Pinpoint the cell where the given text exists, returning its [X, Y] midpoint coordinate. 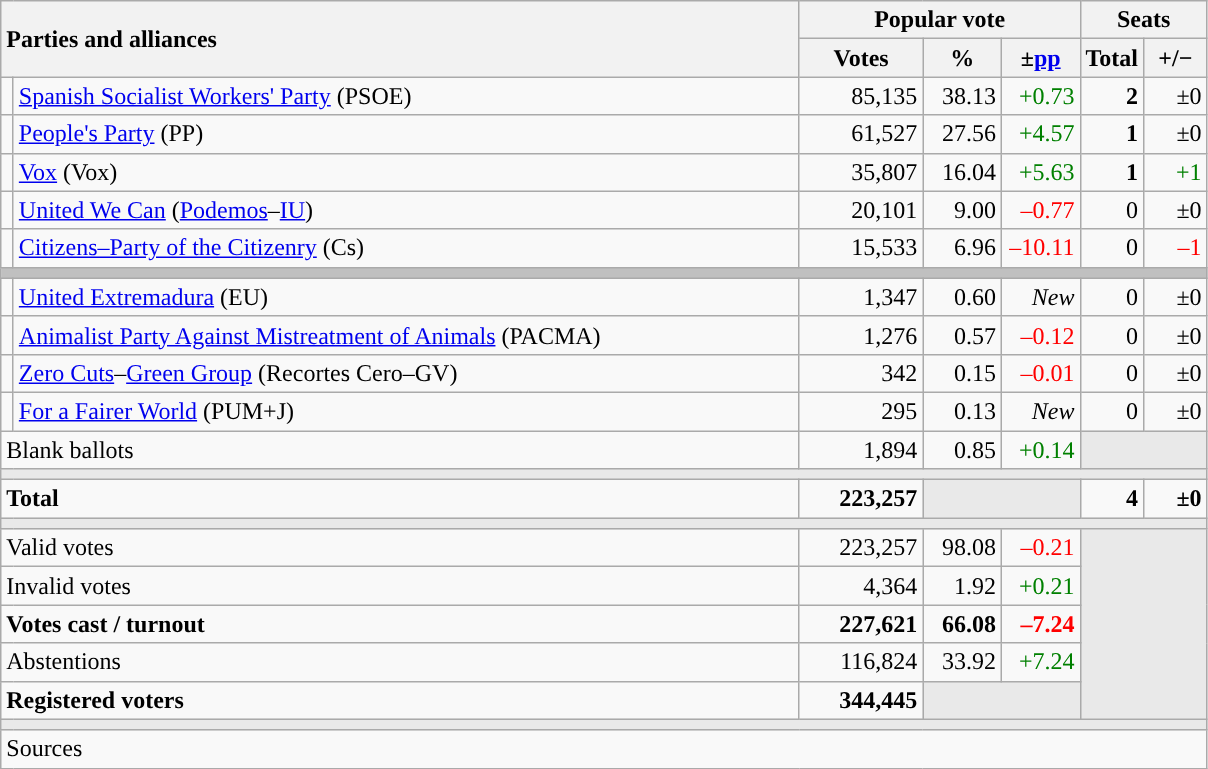
Blank ballots [400, 449]
0.15 [962, 373]
+0.14 [1040, 449]
% [962, 58]
38.13 [962, 96]
98.08 [962, 548]
6.96 [962, 248]
Valid votes [400, 548]
People's Party (PP) [406, 134]
342 [861, 373]
33.92 [962, 662]
0.57 [962, 335]
4 [1112, 499]
16.04 [962, 172]
61,527 [861, 134]
Parties and alliances [400, 39]
–0.21 [1040, 548]
Abstentions [400, 662]
–0.12 [1040, 335]
Spanish Socialist Workers' Party (PSOE) [406, 96]
1,894 [861, 449]
Sources [604, 749]
–7.24 [1040, 624]
Invalid votes [400, 586]
35,807 [861, 172]
–1 [1176, 248]
Seats [1144, 20]
+5.63 [1040, 172]
15,533 [861, 248]
United We Can (Podemos–IU) [406, 210]
+0.73 [1040, 96]
85,135 [861, 96]
Vox (Vox) [406, 172]
295 [861, 411]
Popular vote [940, 20]
Votes [861, 58]
Registered voters [400, 700]
±pp [1040, 58]
4,364 [861, 586]
0.85 [962, 449]
2 [1112, 96]
344,445 [861, 700]
27.56 [962, 134]
+0.21 [1040, 586]
1.92 [962, 586]
Animalist Party Against Mistreatment of Animals (PACMA) [406, 335]
227,621 [861, 624]
0.13 [962, 411]
1,347 [861, 297]
–0.01 [1040, 373]
0.60 [962, 297]
Citizens–Party of the Citizenry (Cs) [406, 248]
–0.77 [1040, 210]
66.08 [962, 624]
+7.24 [1040, 662]
9.00 [962, 210]
+4.57 [1040, 134]
United Extremadura (EU) [406, 297]
116,824 [861, 662]
20,101 [861, 210]
Votes cast / turnout [400, 624]
–10.11 [1040, 248]
+/− [1176, 58]
1,276 [861, 335]
+1 [1176, 172]
Zero Cuts–Green Group (Recortes Cero–GV) [406, 373]
For a Fairer World (PUM+J) [406, 411]
